Detect which cell encompasses the target text, then output its (x, y) center coordinate. 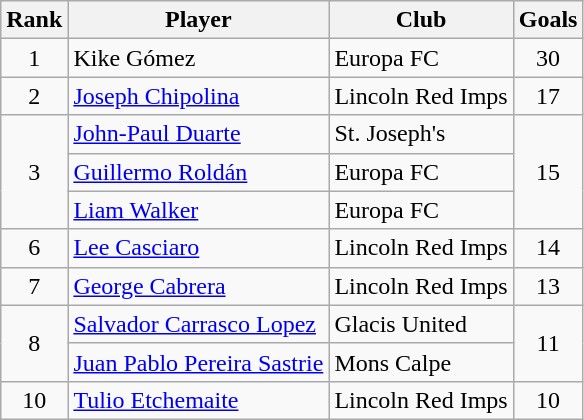
11 (548, 343)
14 (548, 248)
Tulio Etchemaite (198, 400)
17 (548, 96)
George Cabrera (198, 286)
Player (198, 20)
Club (421, 20)
8 (34, 343)
St. Joseph's (421, 134)
Salvador Carrasco Lopez (198, 324)
30 (548, 58)
Goals (548, 20)
Mons Calpe (421, 362)
Liam Walker (198, 210)
John-Paul Duarte (198, 134)
Joseph Chipolina (198, 96)
1 (34, 58)
15 (548, 172)
Glacis United (421, 324)
2 (34, 96)
Juan Pablo Pereira Sastrie (198, 362)
Rank (34, 20)
6 (34, 248)
3 (34, 172)
13 (548, 286)
Guillermo Roldán (198, 172)
7 (34, 286)
Lee Casciaro (198, 248)
Kike Gómez (198, 58)
